For the text-containing cell, return its midpoint in (X, Y) coordinate format. 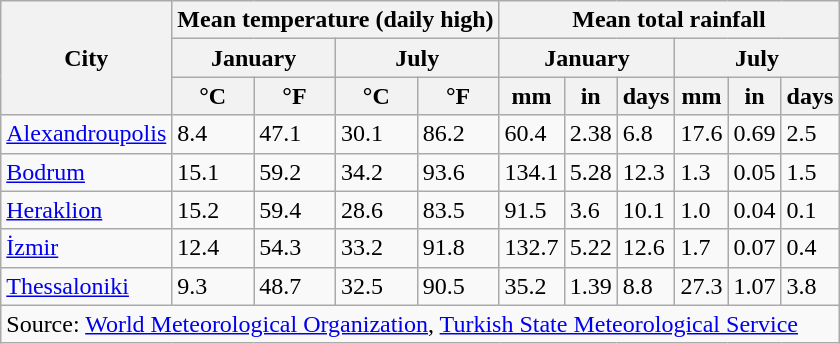
5.22 (590, 248)
12.3 (646, 172)
15.2 (213, 210)
1.07 (754, 286)
1.5 (810, 172)
48.7 (295, 286)
54.3 (295, 248)
Mean total rainfall (669, 20)
59.2 (295, 172)
İzmir (86, 248)
60.4 (532, 134)
City (86, 58)
15.1 (213, 172)
1.3 (702, 172)
90.5 (458, 286)
47.1 (295, 134)
59.4 (295, 210)
8.4 (213, 134)
91.5 (532, 210)
Source: World Meteorological Organization, Turkish State Meteorological Service (420, 324)
17.6 (702, 134)
8.8 (646, 286)
6.8 (646, 134)
3.6 (590, 210)
30.1 (376, 134)
10.1 (646, 210)
34.2 (376, 172)
0.04 (754, 210)
5.28 (590, 172)
134.1 (532, 172)
2.38 (590, 134)
12.4 (213, 248)
132.7 (532, 248)
1.0 (702, 210)
1.7 (702, 248)
83.5 (458, 210)
28.6 (376, 210)
27.3 (702, 286)
Heraklion (86, 210)
12.6 (646, 248)
Thessaloniki (86, 286)
0.05 (754, 172)
0.07 (754, 248)
32.5 (376, 286)
Bodrum (86, 172)
35.2 (532, 286)
0.69 (754, 134)
0.1 (810, 210)
9.3 (213, 286)
Alexandroupolis (86, 134)
Mean temperature (daily high) (336, 20)
3.8 (810, 286)
2.5 (810, 134)
93.6 (458, 172)
33.2 (376, 248)
91.8 (458, 248)
86.2 (458, 134)
1.39 (590, 286)
0.4 (810, 248)
